For the text-containing cell, return its midpoint in (X, Y) coordinate format. 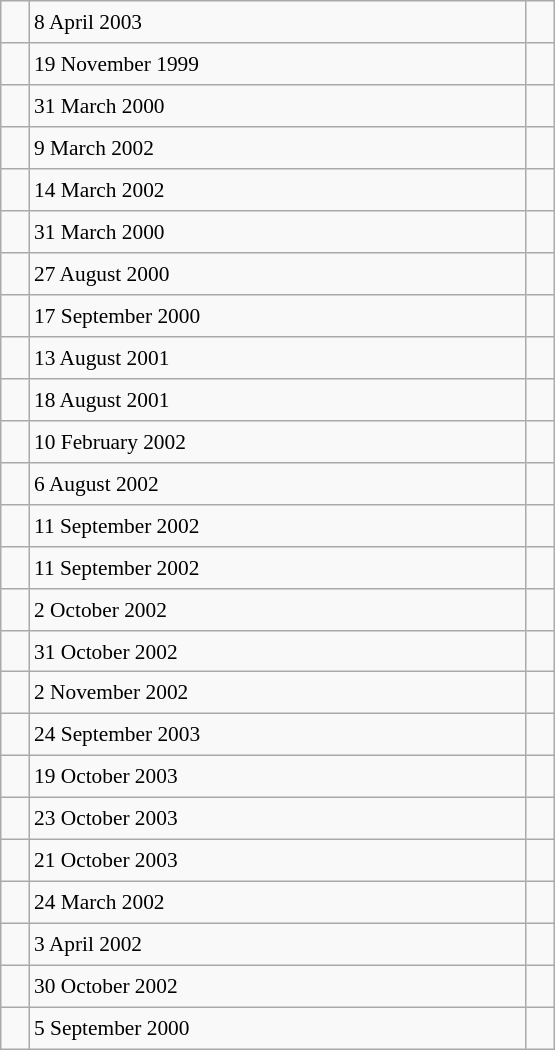
14 March 2002 (278, 190)
18 August 2001 (278, 399)
30 October 2002 (278, 986)
10 February 2002 (278, 441)
13 August 2001 (278, 358)
5 September 2000 (278, 1028)
24 March 2002 (278, 903)
19 October 2003 (278, 777)
21 October 2003 (278, 861)
31 October 2002 (278, 651)
27 August 2000 (278, 274)
23 October 2003 (278, 819)
9 March 2002 (278, 148)
2 November 2002 (278, 693)
19 November 1999 (278, 64)
8 April 2003 (278, 22)
24 September 2003 (278, 735)
2 October 2002 (278, 609)
6 August 2002 (278, 483)
17 September 2000 (278, 316)
3 April 2002 (278, 945)
